From the cell containing the given text, extract its center point as [X, Y] coordinate. 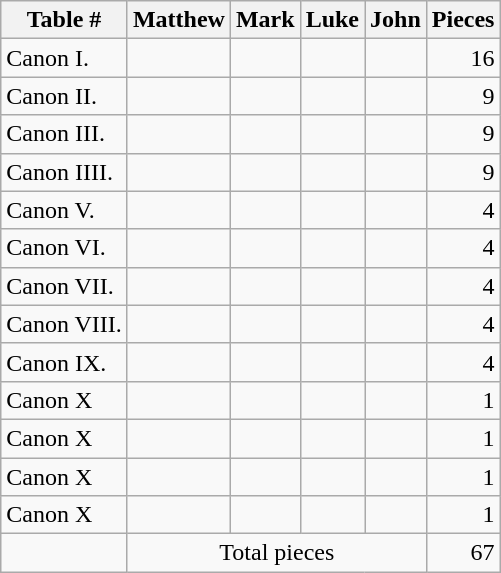
Pieces [463, 20]
Canon III. [64, 134]
67 [463, 553]
Table # [64, 20]
Canon VIII. [64, 324]
Total pieces [276, 553]
Canon I. [64, 58]
John [396, 20]
Canon IIII. [64, 172]
Canon VII. [64, 286]
Canon VI. [64, 248]
Matthew [178, 20]
Mark [265, 20]
Canon IX. [64, 362]
Canon V. [64, 210]
Luke [332, 20]
Canon II. [64, 96]
16 [463, 58]
